From the cell containing the given text, extract its center point as [X, Y] coordinate. 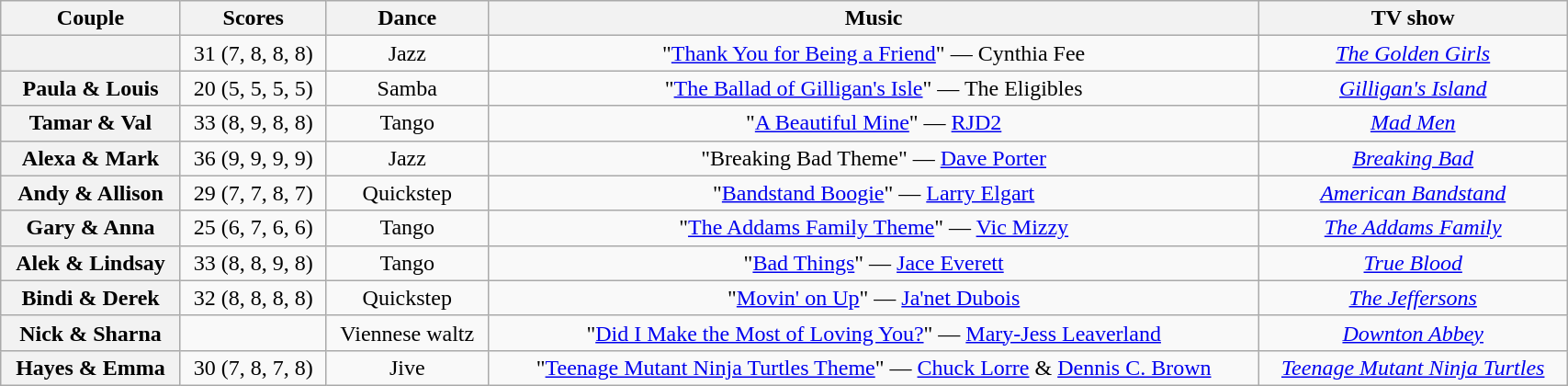
Music [874, 18]
33 (8, 9, 8, 8) [254, 123]
36 (9, 9, 9, 9) [254, 158]
31 (7, 8, 8, 8) [254, 53]
True Blood [1413, 263]
Alek & Lindsay [91, 263]
Hayes & Emma [91, 368]
33 (8, 8, 9, 8) [254, 263]
"Breaking Bad Theme" — Dave Porter [874, 158]
Downton Abbey [1413, 333]
The Jeffersons [1413, 298]
Paula & Louis [91, 88]
"Movin' on Up" — Ja'net Dubois [874, 298]
Gary & Anna [91, 228]
Bindi & Derek [91, 298]
"Teenage Mutant Ninja Turtles Theme" — Chuck Lorre & Dennis C. Brown [874, 368]
"The Addams Family Theme" — Vic Mizzy [874, 228]
Andy & Allison [91, 193]
The Addams Family [1413, 228]
Dance [408, 18]
Nick & Sharna [91, 333]
"The Ballad of Gilligan's Isle" — The Eligibles [874, 88]
Mad Men [1413, 123]
"Bad Things" — Jace Everett [874, 263]
20 (5, 5, 5, 5) [254, 88]
25 (6, 7, 6, 6) [254, 228]
Breaking Bad [1413, 158]
Tamar & Val [91, 123]
"A Beautiful Mine" — RJD2 [874, 123]
"Thank You for Being a Friend" — Cynthia Fee [874, 53]
Couple [91, 18]
Jive [408, 368]
Scores [254, 18]
29 (7, 7, 8, 7) [254, 193]
Viennese waltz [408, 333]
American Bandstand [1413, 193]
"Bandstand Boogie" — Larry Elgart [874, 193]
TV show [1413, 18]
The Golden Girls [1413, 53]
"Did I Make the Most of Loving You?" — Mary-Jess Leaverland [874, 333]
30 (7, 8, 7, 8) [254, 368]
Gilligan's Island [1413, 88]
32 (8, 8, 8, 8) [254, 298]
Teenage Mutant Ninja Turtles [1413, 368]
Alexa & Mark [91, 158]
Samba [408, 88]
